Return [X, Y] of the center of cell containing provided text 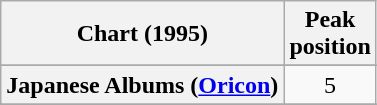
Chart (1995) [142, 34]
Peakposition [330, 34]
5 [330, 85]
Japanese Albums (Oricon) [142, 85]
